Pinpoint the cell where the given text exists, returning its [X, Y] midpoint coordinate. 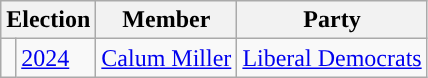
Liberal Democrats [332, 58]
Party [332, 20]
Member [166, 20]
2024 [56, 58]
Election [48, 20]
Calum Miller [166, 58]
